From the cell containing the given text, extract its center point as (X, Y) coordinate. 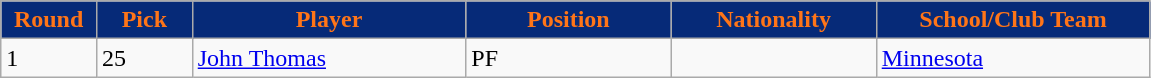
Round (49, 20)
School/Club Team (1013, 20)
Position (568, 20)
Pick (144, 20)
25 (144, 58)
Minnesota (1013, 58)
1 (49, 58)
Nationality (774, 20)
PF (568, 58)
Player (329, 20)
John Thomas (329, 58)
